Pinpoint the cell where the given text exists, returning its [x, y] midpoint coordinate. 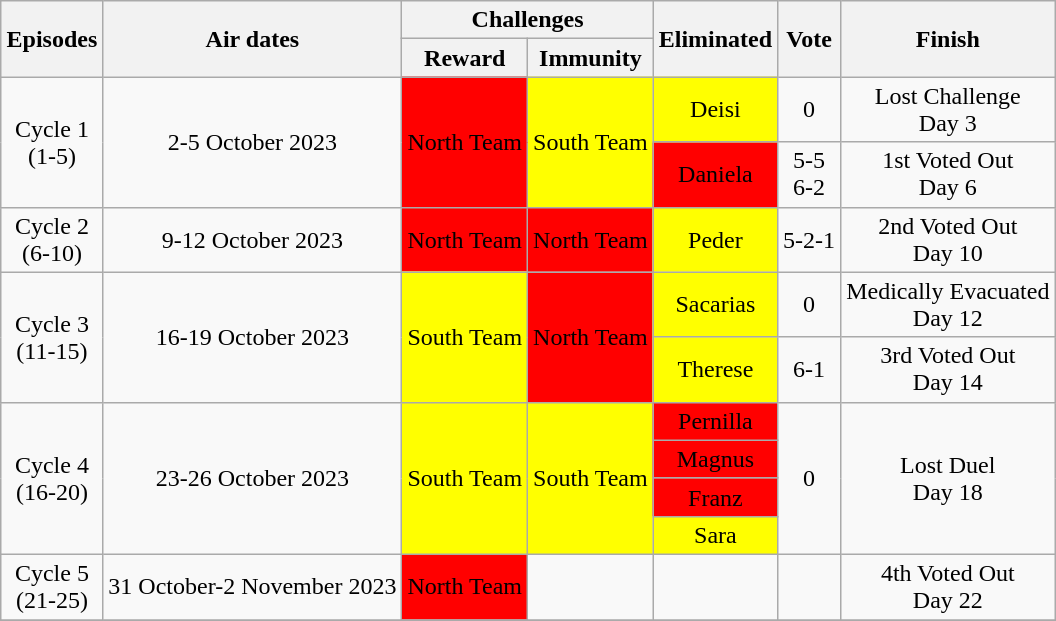
4th Voted OutDay 22 [948, 586]
Vote [810, 39]
Cycle 3(11-15) [52, 337]
Pernilla [715, 421]
Franz [715, 497]
Lost DuelDay 18 [948, 478]
23-26 October 2023 [252, 478]
Daniela [715, 174]
5-56-2 [810, 174]
Eliminated [715, 39]
Therese [715, 370]
Reward [465, 58]
Finish [948, 39]
Cycle 2(6-10) [52, 240]
Challenges [528, 20]
Lost ChallengeDay 3 [948, 110]
3rd Voted OutDay 14 [948, 370]
Cycle 5(21-25) [52, 586]
Cycle 1(1-5) [52, 142]
Episodes [52, 39]
5-2-1 [810, 240]
Immunity [591, 58]
Peder [715, 240]
Deisi [715, 110]
Sacarias [715, 304]
1st Voted OutDay 6 [948, 174]
6-1 [810, 370]
9-12 October 2023 [252, 240]
31 October-2 November 2023 [252, 586]
Sara [715, 535]
Magnus [715, 459]
16-19 October 2023 [252, 337]
Air dates [252, 39]
2nd Voted OutDay 10 [948, 240]
Medically EvacuatedDay 12 [948, 304]
2-5 October 2023 [252, 142]
Cycle 4(16-20) [52, 478]
